Determine the (X, Y) coordinate at the center of the cell enclosing the given text.  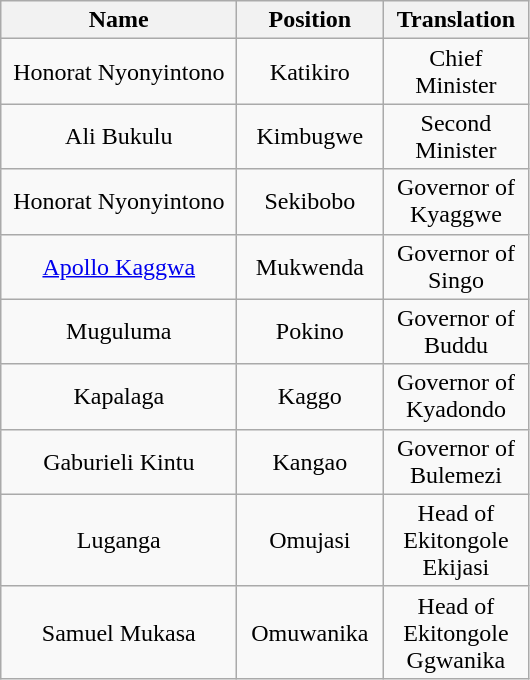
Name (119, 20)
Omuwanika (310, 632)
Head of Ekitongole Ggwanika (456, 632)
Ali Bukulu (119, 136)
Samuel Mukasa (119, 632)
Second Minister (456, 136)
Governor of Kyadondo (456, 396)
Kaggo (310, 396)
Governor of Kyaggwe (456, 202)
Pokino (310, 332)
Governor of Singo (456, 266)
Kimbugwe (310, 136)
Gaburieli Kintu (119, 462)
Mukwenda (310, 266)
Translation (456, 20)
Position (310, 20)
Head of Ekitongole Ekijasi (456, 540)
Luganga (119, 540)
Governor of Bulemezi (456, 462)
Chief Minister (456, 72)
Muguluma (119, 332)
Apollo Kaggwa (119, 266)
Governor of Buddu (456, 332)
Omujasi (310, 540)
Katikiro (310, 72)
Kapalaga (119, 396)
Kangao (310, 462)
Sekibobo (310, 202)
